Provide the [X, Y] coordinate of the cell's center where the given text is located.  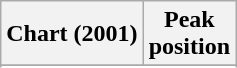
Peakposition [189, 34]
Chart (2001) [72, 34]
